Return [x, y] of the center of cell containing provided text 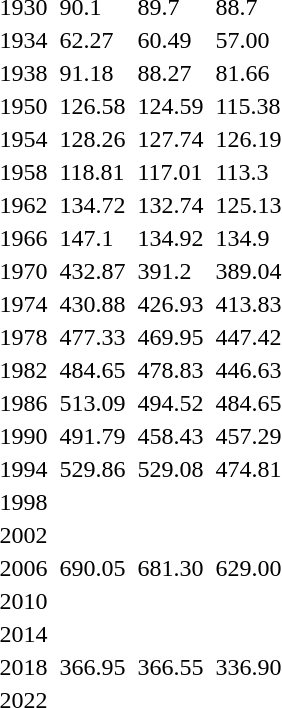
117.01 [170, 172]
529.86 [92, 469]
484.65 [92, 370]
366.95 [92, 667]
88.27 [170, 73]
529.08 [170, 469]
477.33 [92, 337]
690.05 [92, 568]
134.72 [92, 205]
128.26 [92, 139]
491.79 [92, 436]
132.74 [170, 205]
366.55 [170, 667]
430.88 [92, 304]
91.18 [92, 73]
681.30 [170, 568]
432.87 [92, 271]
458.43 [170, 436]
469.95 [170, 337]
118.81 [92, 172]
126.58 [92, 106]
60.49 [170, 40]
127.74 [170, 139]
124.59 [170, 106]
147.1 [92, 238]
494.52 [170, 403]
513.09 [92, 403]
391.2 [170, 271]
62.27 [92, 40]
478.83 [170, 370]
426.93 [170, 304]
134.92 [170, 238]
